Search for the cell housing the specified text and yield its (x, y) center coordinate. 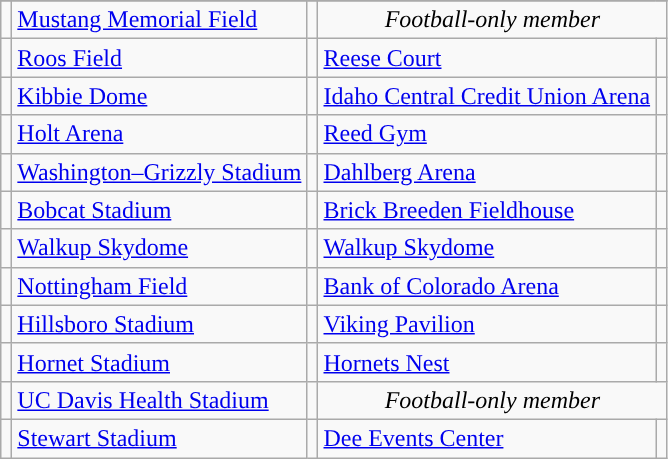
Mustang Memorial Field (160, 20)
UC Davis Health Stadium (160, 400)
Brick Breeden Fieldhouse (487, 210)
Washington–Grizzly Stadium (160, 172)
Nottingham Field (160, 286)
Hornet Stadium (160, 362)
Reed Gym (487, 134)
Hillsboro Stadium (160, 324)
Idaho Central Credit Union Arena (487, 96)
Dahlberg Arena (487, 172)
Reese Court (487, 58)
Bobcat Stadium (160, 210)
Bank of Colorado Arena (487, 286)
Stewart Stadium (160, 438)
Viking Pavilion (487, 324)
Hornets Nest (487, 362)
Kibbie Dome (160, 96)
Holt Arena (160, 134)
Roos Field (160, 58)
Dee Events Center (487, 438)
